For the text-containing cell, return its midpoint in (x, y) coordinate format. 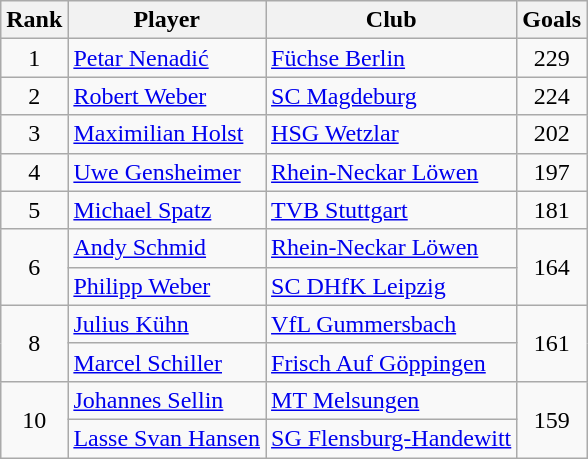
Johannes Sellin (167, 400)
Rank (34, 20)
Maximilian Holst (167, 134)
Goals (552, 20)
2 (34, 96)
202 (552, 134)
Robert Weber (167, 96)
Julius Kühn (167, 324)
Club (392, 20)
Füchse Berlin (392, 58)
5 (34, 210)
SG Flensburg-Handewitt (392, 438)
Philipp Weber (167, 286)
Uwe Gensheimer (167, 172)
Frisch Auf Göppingen (392, 362)
SC DHfK Leipzig (392, 286)
Lasse Svan Hansen (167, 438)
Petar Nenadić (167, 58)
181 (552, 210)
Andy Schmid (167, 248)
HSG Wetzlar (392, 134)
Michael Spatz (167, 210)
159 (552, 419)
224 (552, 96)
Player (167, 20)
Marcel Schiller (167, 362)
164 (552, 267)
MT Melsungen (392, 400)
1 (34, 58)
VfL Gummersbach (392, 324)
SC Magdeburg (392, 96)
TVB Stuttgart (392, 210)
161 (552, 343)
229 (552, 58)
4 (34, 172)
197 (552, 172)
6 (34, 267)
10 (34, 419)
3 (34, 134)
8 (34, 343)
